Extract the [X, Y] coordinate from the center of the cell holding the provided text.  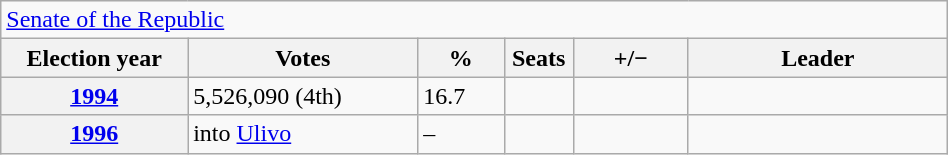
% [461, 58]
Votes [303, 58]
Election year [94, 58]
1994 [94, 96]
Seats [538, 58]
Leader [818, 58]
Senate of the Republic [474, 20]
1996 [94, 134]
16.7 [461, 96]
5,526,090 (4th) [303, 96]
– [461, 134]
+/− [630, 58]
into Ulivo [303, 134]
